Detect which cell encompasses the target text, then output its [x, y] center coordinate. 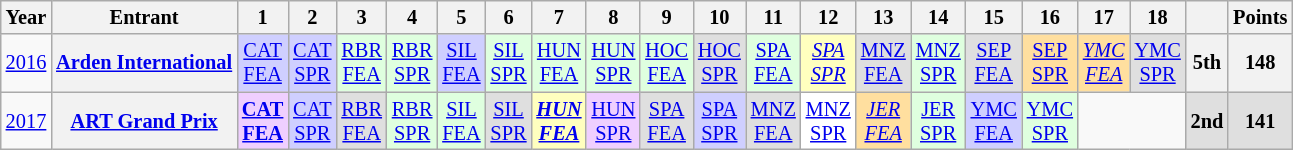
HOCFEA [666, 63]
14 [938, 17]
148 [1260, 63]
8 [613, 17]
1 [262, 17]
12 [828, 17]
5 [461, 17]
HOCSPR [720, 63]
Entrant [144, 17]
JERFEA [884, 121]
2 [312, 17]
6 [509, 17]
15 [994, 17]
Arden International [144, 63]
16 [1050, 17]
JERSPR [938, 121]
Points [1260, 17]
4 [412, 17]
9 [666, 17]
18 [1158, 17]
13 [884, 17]
SEPFEA [994, 63]
3 [361, 17]
5th [1208, 63]
17 [1104, 17]
11 [774, 17]
10 [720, 17]
7 [558, 17]
Year [26, 17]
SEPSPR [1050, 63]
141 [1260, 121]
2017 [26, 121]
ART Grand Prix [144, 121]
2016 [26, 63]
2nd [1208, 121]
